Identify which cell holds the provided text, then report its (x, y) central coordinate. 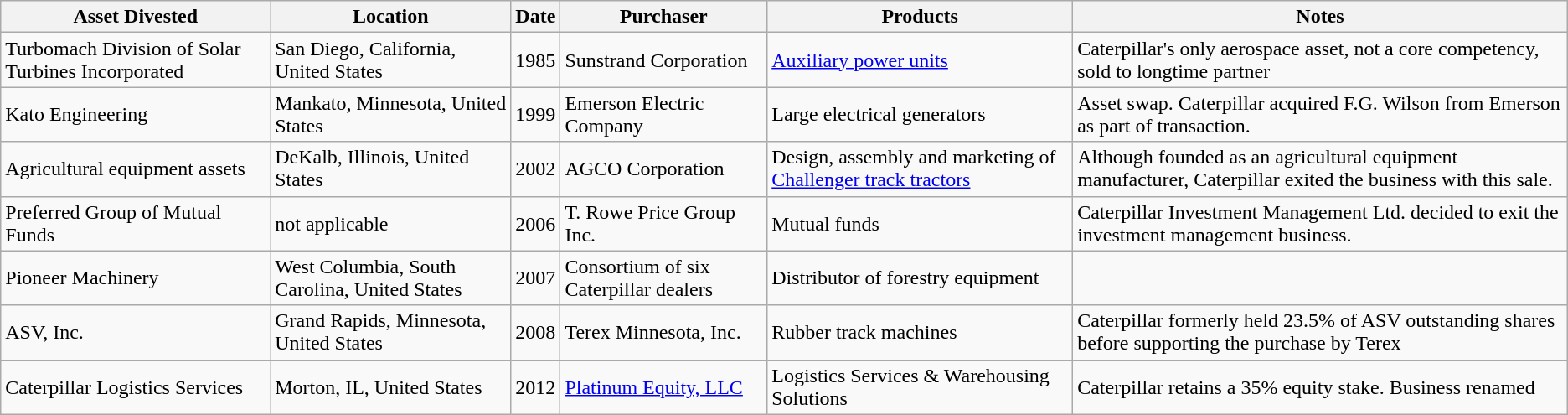
Agricultural equipment assets (136, 169)
DeKalb, Illinois, United States (390, 169)
2012 (536, 387)
Mutual funds (920, 223)
2002 (536, 169)
Rubber track machines (920, 332)
Although founded as an agricultural equipment manufacturer, Caterpillar exited the business with this sale. (1320, 169)
1985 (536, 60)
Emerson Electric Company (663, 114)
Asset swap. Caterpillar acquired F.G. Wilson from Emerson as part of transaction. (1320, 114)
Location (390, 17)
Notes (1320, 17)
Caterpillar formerly held 23.5% of ASV outstanding shares before supporting the purchase by Terex (1320, 332)
Terex Minnesota, Inc. (663, 332)
2006 (536, 223)
ASV, Inc. (136, 332)
Products (920, 17)
Asset Divested (136, 17)
Morton, IL, United States (390, 387)
Caterpillar retains a 35% equity stake. Business renamed (1320, 387)
Sunstrand Corporation (663, 60)
Consortium of six Caterpillar dealers (663, 278)
Auxiliary power units (920, 60)
Caterpillar Investment Management Ltd. decided to exit the investment management business. (1320, 223)
Logistics Services & Warehousing Solutions (920, 387)
Platinum Equity, LLC (663, 387)
San Diego, California, United States (390, 60)
Large electrical generators (920, 114)
Design, assembly and marketing of Challenger track tractors (920, 169)
Kato Engineering (136, 114)
Turbomach Division of Solar Turbines Incorporated (136, 60)
2008 (536, 332)
Distributor of forestry equipment (920, 278)
Date (536, 17)
Caterpillar's only aerospace asset, not a core competency, sold to longtime partner (1320, 60)
Mankato, Minnesota, United States (390, 114)
Purchaser (663, 17)
AGCO Corporation (663, 169)
Grand Rapids, Minnesota, United States (390, 332)
Preferred Group of Mutual Funds (136, 223)
1999 (536, 114)
not applicable (390, 223)
West Columbia, South Carolina, United States (390, 278)
Pioneer Machinery (136, 278)
T. Rowe Price Group Inc. (663, 223)
2007 (536, 278)
Caterpillar Logistics Services (136, 387)
